Extract the [x, y] coordinate from the center of the cell holding the provided text.  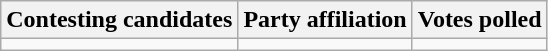
Votes polled [480, 20]
Party affiliation [325, 20]
Contesting candidates [120, 20]
